Scan for the cell matching the given text and deliver its [X, Y] coordinate at center. 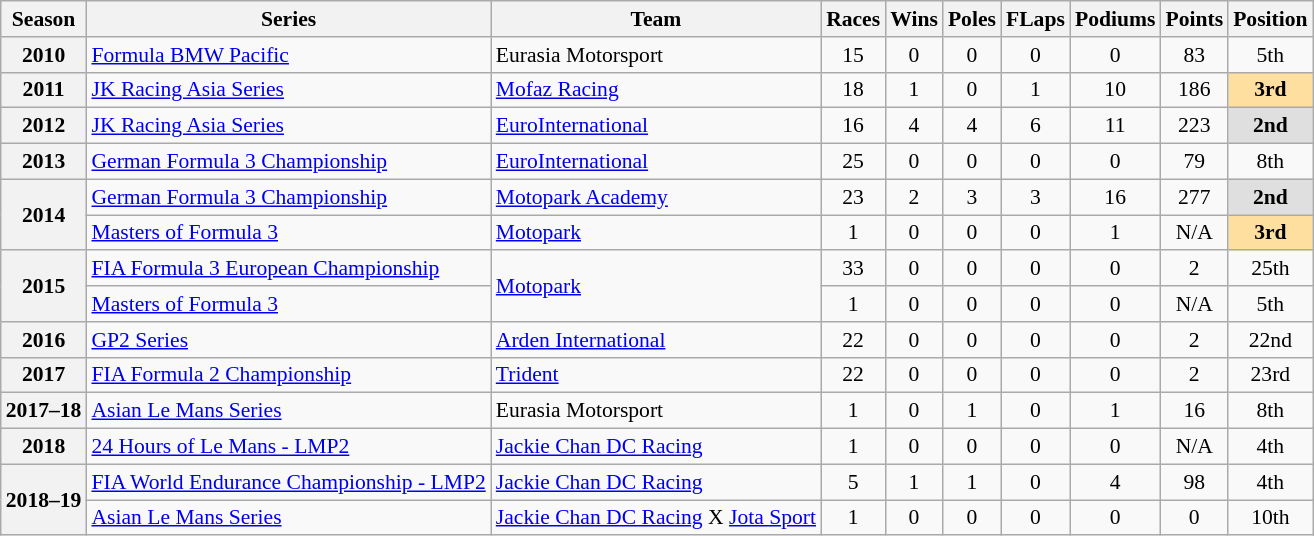
2018 [44, 447]
33 [853, 269]
2011 [44, 90]
10th [1270, 518]
22nd [1270, 340]
25 [853, 162]
Races [853, 19]
2017 [44, 375]
Position [1270, 19]
Podiums [1116, 19]
FIA World Endurance Championship - LMP2 [288, 482]
2012 [44, 126]
18 [853, 90]
15 [853, 55]
FIA Formula 3 European Championship [288, 269]
GP2 Series [288, 340]
2014 [44, 214]
Team [656, 19]
2013 [44, 162]
Season [44, 19]
Series [288, 19]
2018–19 [44, 500]
11 [1116, 126]
79 [1194, 162]
186 [1194, 90]
23 [853, 197]
6 [1036, 126]
83 [1194, 55]
2016 [44, 340]
Motopark Academy [656, 197]
277 [1194, 197]
24 Hours of Le Mans - LMP2 [288, 447]
FLaps [1036, 19]
2017–18 [44, 411]
2015 [44, 286]
FIA Formula 2 Championship [288, 375]
Jackie Chan DC Racing X Jota Sport [656, 518]
23rd [1270, 375]
10 [1116, 90]
25th [1270, 269]
Formula BMW Pacific [288, 55]
Trident [656, 375]
223 [1194, 126]
2010 [44, 55]
Arden International [656, 340]
98 [1194, 482]
Points [1194, 19]
Wins [914, 19]
Mofaz Racing [656, 90]
Poles [972, 19]
5 [853, 482]
